Output the (X, Y) coordinate of the center of the cell containing the given text.  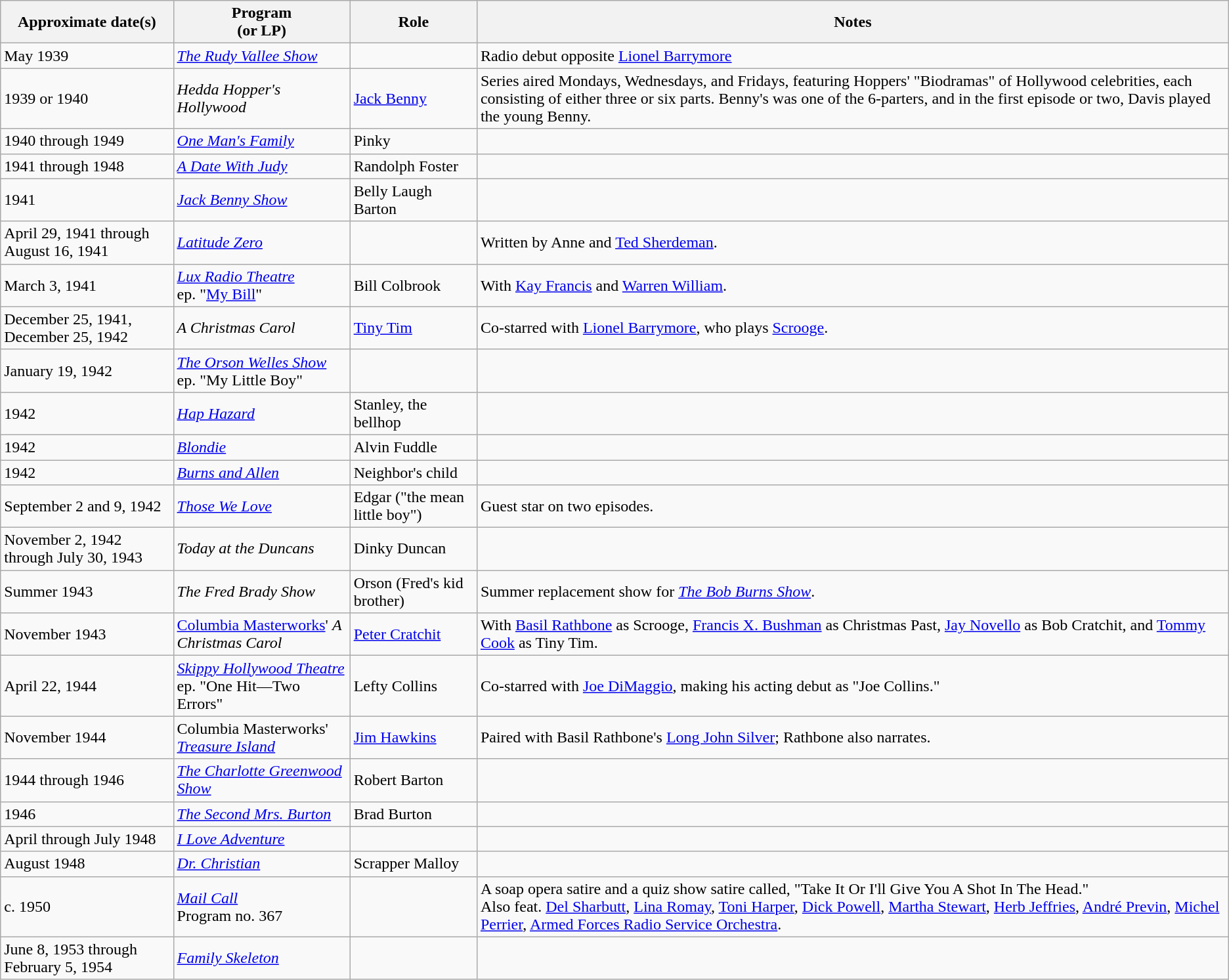
Paired with Basil Rathbone's Long John Silver; Rathbone also narrates. (852, 738)
Co-starred with Joe DiMaggio, making his acting debut as "Joe Collins." (852, 686)
March 3, 1941 (87, 285)
A Date With Judy (261, 166)
Columbia Masterworks' A Christmas Carol (261, 634)
Blondie (261, 447)
1946 (87, 814)
Lefty Collins (414, 686)
Latitude Zero (261, 243)
The Charlotte Greenwood Show (261, 780)
With Kay Francis and Warren William. (852, 285)
December 25, 1941, December 25, 1942 (87, 328)
May 1939 (87, 56)
Orson (Fred's kid brother) (414, 592)
1939 or 1940 (87, 98)
Notes (852, 22)
Jack Benny Show (261, 200)
Brad Burton (414, 814)
Today at the Duncans (261, 549)
Mail CallProgram no. 367 (261, 906)
c. 1950 (87, 906)
Neighbor's child (414, 472)
Those We Love (261, 507)
1940 through 1949 (87, 141)
Family Skeleton (261, 958)
Lux Radio Theatreep. "My Bill" (261, 285)
Scrapper Malloy (414, 864)
Hedda Hopper's Hollywood (261, 98)
One Man's Family (261, 141)
Tiny Tim (414, 328)
November 1943 (87, 634)
The Rudy Vallee Show (261, 56)
Hap Hazard (261, 414)
Summer 1943 (87, 592)
Belly Laugh Barton (414, 200)
Dinky Duncan (414, 549)
Approximate date(s) (87, 22)
April through July 1948 (87, 839)
Randolph Foster (414, 166)
Stanley, the bellhop (414, 414)
Bill Colbrook (414, 285)
Jack Benny (414, 98)
Pinky (414, 141)
November 2, 1942 through July 30, 1943 (87, 549)
June 8, 1953 through February 5, 1954 (87, 958)
1944 through 1946 (87, 780)
A Christmas Carol (261, 328)
Edgar ("the mean little boy") (414, 507)
Dr. Christian (261, 864)
Co-starred with Lionel Barrymore, who plays Scrooge. (852, 328)
Robert Barton (414, 780)
Peter Cratchit (414, 634)
April 29, 1941 through August 16, 1941 (87, 243)
Radio debut opposite Lionel Barrymore (852, 56)
Role (414, 22)
Columbia Masterworks'Treasure Island (261, 738)
September 2 and 9, 1942 (87, 507)
Summer replacement show for The Bob Burns Show. (852, 592)
1941 through 1948 (87, 166)
The Orson Welles Showep. "My Little Boy" (261, 370)
Written by Anne and Ted Sherdeman. (852, 243)
The Fred Brady Show (261, 592)
November 1944 (87, 738)
August 1948 (87, 864)
Burns and Allen (261, 472)
Skippy Hollywood Theatreep. "One Hit—Two Errors" (261, 686)
Jim Hawkins (414, 738)
April 22, 1944 (87, 686)
I Love Adventure (261, 839)
With Basil Rathbone as Scrooge, Francis X. Bushman as Christmas Past, Jay Novello as Bob Cratchit, and Tommy Cook as Tiny Tim. (852, 634)
Guest star on two episodes. (852, 507)
Program (or LP) (261, 22)
Alvin Fuddle (414, 447)
January 19, 1942 (87, 370)
1941 (87, 200)
The Second Mrs. Burton (261, 814)
